Pinpoint the cell where the given text exists, returning its [x, y] midpoint coordinate. 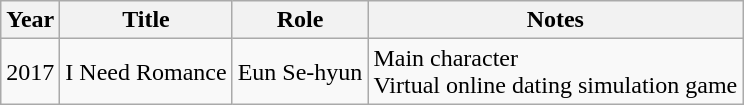
Title [146, 20]
Year [30, 20]
Main characterVirtual online dating simulation game [556, 72]
2017 [30, 72]
I Need Romance [146, 72]
Notes [556, 20]
Eun Se-hyun [300, 72]
Role [300, 20]
